Pinpoint the cell where the given text exists, returning its [X, Y] midpoint coordinate. 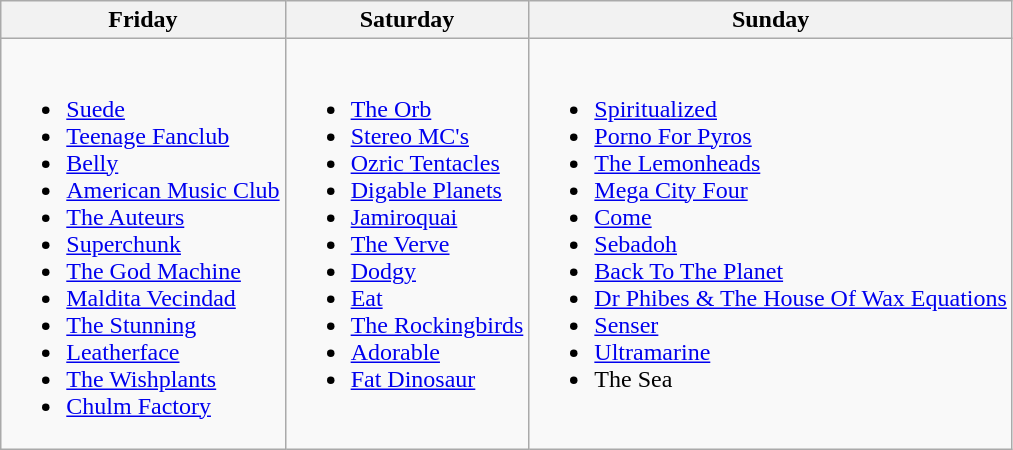
Friday [143, 20]
The OrbStereo MC'sOzric TentaclesDigable PlanetsJamiroquaiThe VerveDodgyEatThe RockingbirdsAdorableFat Dinosaur [407, 244]
SpiritualizedPorno For PyrosThe LemonheadsMega City FourComeSebadohBack To The PlanetDr Phibes & The House Of Wax EquationsSenserUltramarineThe Sea [771, 244]
SuedeTeenage FanclubBellyAmerican Music ClubThe AuteursSuperchunkThe God MachineMaldita VecindadThe StunningLeatherfaceThe WishplantsChulm Factory [143, 244]
Saturday [407, 20]
Sunday [771, 20]
